Identify which cell holds the provided text, then report its [X, Y] central coordinate. 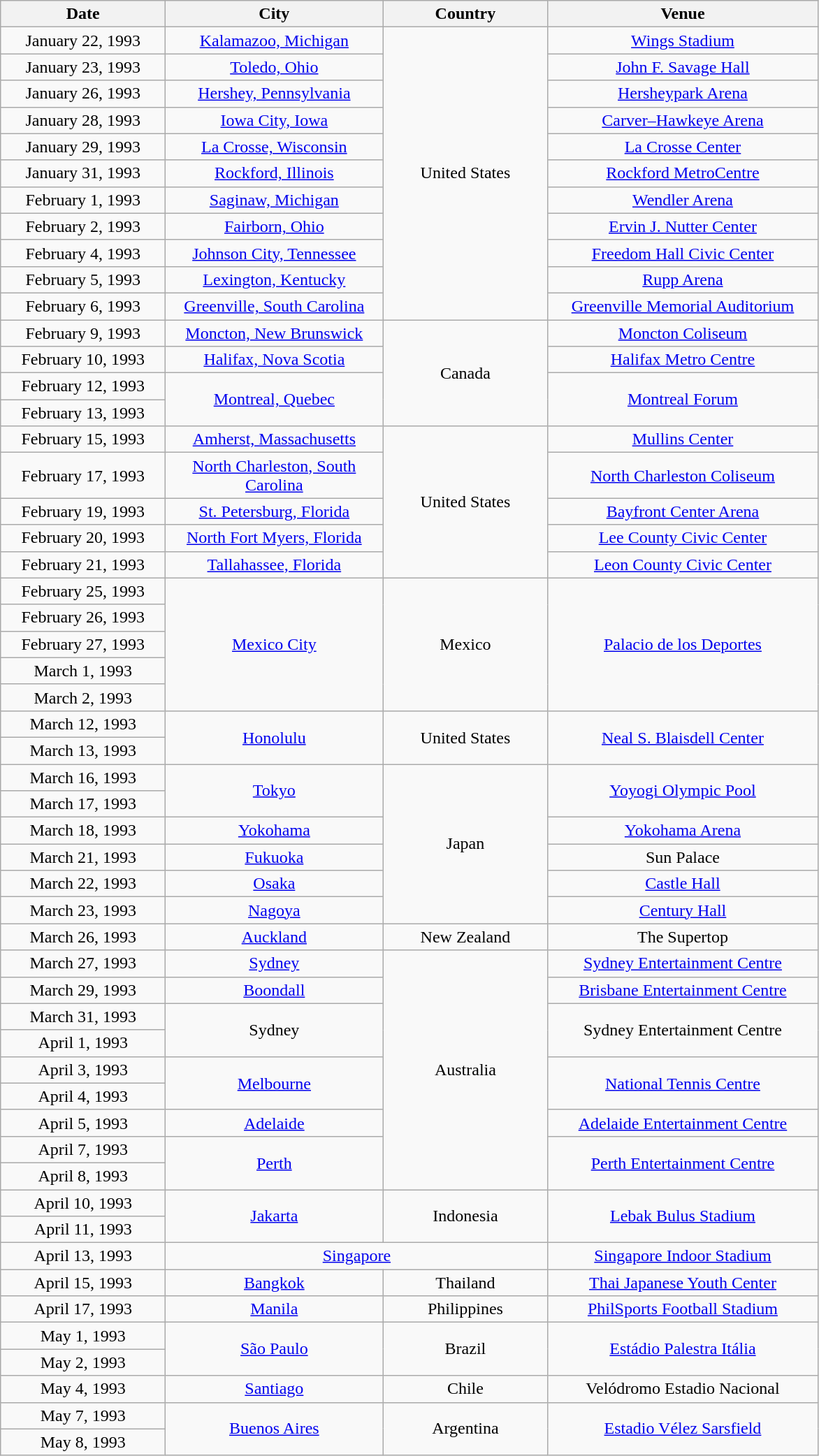
Singapore Indoor Stadium [683, 1256]
Osaka [274, 884]
March 12, 1993 [83, 724]
City [274, 14]
March 13, 1993 [83, 750]
Singapore [356, 1256]
February 12, 1993 [83, 386]
April 13, 1993 [83, 1256]
February 27, 1993 [83, 644]
Moncton Coliseum [683, 333]
Lexington, Kentucky [274, 279]
São Paulo [274, 1349]
Fukuoka [274, 857]
Hershey, Pennsylvania [274, 94]
Johnson City, Tennessee [274, 253]
Chile [465, 1389]
March 27, 1993 [83, 963]
John F. Savage Hall [683, 67]
April 11, 1993 [83, 1230]
Ervin J. Nutter Center [683, 226]
Tokyo [274, 791]
Country [465, 14]
April 3, 1993 [83, 1070]
February 25, 1993 [83, 591]
February 20, 1993 [83, 538]
Sun Palace [683, 857]
Yokohama Arena [683, 831]
April 8, 1993 [83, 1176]
La Crosse, Wisconsin [274, 147]
Lebak Bulus Stadium [683, 1216]
Rockford MetroCentre [683, 173]
April 1, 1993 [83, 1043]
Bayfront Center Arena [683, 511]
Century Hall [683, 910]
January 26, 1993 [83, 94]
May 4, 1993 [83, 1389]
Palacio de los Deportes [683, 644]
February 26, 1993 [83, 618]
Indonesia [465, 1216]
Adelaide Entertainment Centre [683, 1123]
North Charleston, South Carolina [274, 475]
Australia [465, 1070]
April 15, 1993 [83, 1283]
Halifax, Nova Scotia [274, 360]
Castle Hall [683, 884]
February 13, 1993 [83, 413]
Philippines [465, 1309]
Hersheypark Arena [683, 94]
February 21, 1993 [83, 565]
Wings Stadium [683, 41]
Montreal, Quebec [274, 400]
National Tennis Centre [683, 1083]
February 6, 1993 [83, 306]
April 17, 1993 [83, 1309]
March 1, 1993 [83, 671]
February 17, 1993 [83, 475]
Montreal Forum [683, 400]
Toledo, Ohio [274, 67]
Buenos Aires [274, 1429]
January 23, 1993 [83, 67]
La Crosse Center [683, 147]
Argentina [465, 1429]
March 17, 1993 [83, 804]
Amherst, Massachusetts [274, 439]
New Zealand [465, 937]
March 21, 1993 [83, 857]
Rockford, Illinois [274, 173]
Brisbane Entertainment Centre [683, 990]
North Charleston Coliseum [683, 475]
Tallahassee, Florida [274, 565]
Halifax Metro Centre [683, 360]
May 2, 1993 [83, 1362]
February 1, 1993 [83, 200]
North Fort Myers, Florida [274, 538]
March 31, 1993 [83, 1017]
Yokohama [274, 831]
February 4, 1993 [83, 253]
February 10, 1993 [83, 360]
April 10, 1993 [83, 1202]
February 2, 1993 [83, 226]
Thai Japanese Youth Center [683, 1283]
Iowa City, Iowa [274, 120]
March 2, 1993 [83, 697]
Auckland [274, 937]
Jakarta [274, 1216]
April 5, 1993 [83, 1123]
Brazil [465, 1349]
Lee County Civic Center [683, 538]
March 16, 1993 [83, 778]
Moncton, New Brunswick [274, 333]
March 29, 1993 [83, 990]
Wendler Arena [683, 200]
Estádio Palestra Itália [683, 1349]
Mullins Center [683, 439]
Greenville, South Carolina [274, 306]
Leon County Civic Center [683, 565]
Neal S. Blaisdell Center [683, 737]
Japan [465, 844]
April 7, 1993 [83, 1149]
Manila [274, 1309]
May 8, 1993 [83, 1442]
March 23, 1993 [83, 910]
Canada [465, 373]
Fairborn, Ohio [274, 226]
Thailand [465, 1283]
March 22, 1993 [83, 884]
The Supertop [683, 937]
February 15, 1993 [83, 439]
January 29, 1993 [83, 147]
March 18, 1993 [83, 831]
February 5, 1993 [83, 279]
Rupp Arena [683, 279]
January 28, 1993 [83, 120]
January 31, 1993 [83, 173]
May 1, 1993 [83, 1336]
January 22, 1993 [83, 41]
St. Petersburg, Florida [274, 511]
February 9, 1993 [83, 333]
Venue [683, 14]
Boondall [274, 990]
PhilSports Football Stadium [683, 1309]
Estadio Vélez Sarsfield [683, 1429]
Mexico [465, 644]
Bangkok [274, 1283]
Kalamazoo, Michigan [274, 41]
Carver–Hawkeye Arena [683, 120]
Date [83, 14]
Yoyogi Olympic Pool [683, 791]
Velódromo Estadio Nacional [683, 1389]
March 26, 1993 [83, 937]
May 7, 1993 [83, 1415]
February 19, 1993 [83, 511]
Perth Entertainment Centre [683, 1163]
Freedom Hall Civic Center [683, 253]
Saginaw, Michigan [274, 200]
Melbourne [274, 1083]
Mexico City [274, 644]
Adelaide [274, 1123]
Honolulu [274, 737]
Greenville Memorial Auditorium [683, 306]
Nagoya [274, 910]
April 4, 1993 [83, 1096]
Perth [274, 1163]
Santiago [274, 1389]
